Locate the cell with the specified text and output its [X, Y] center coordinate. 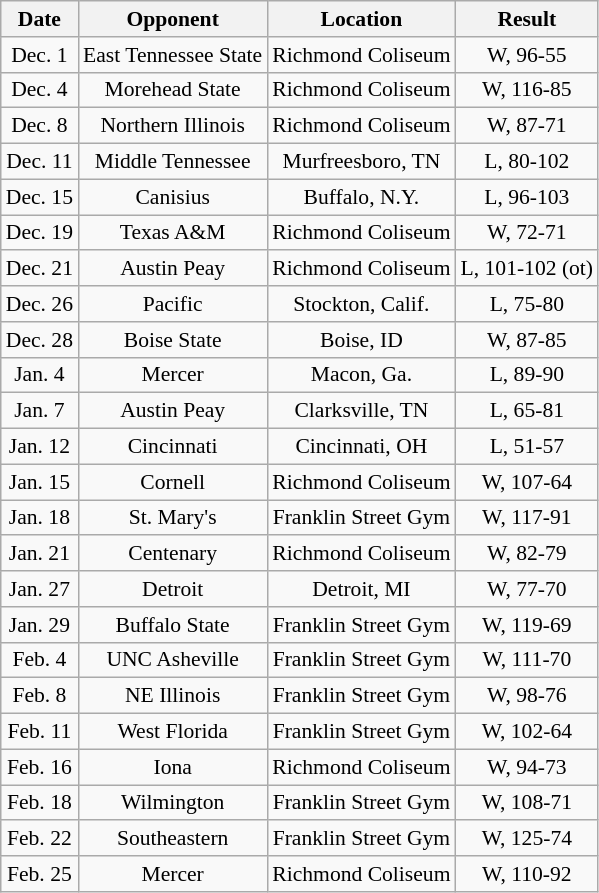
W, 87-71 [528, 126]
Result [528, 19]
L, 51-57 [528, 447]
W, 77-70 [528, 589]
Dec. 15 [40, 197]
Clarksville, TN [361, 411]
Murfreesboro, TN [361, 162]
Iona [172, 767]
Jan. 15 [40, 482]
Dec. 4 [40, 90]
W, 107-64 [528, 482]
NE Illinois [172, 696]
Middle Tennessee [172, 162]
Dec. 26 [40, 304]
Feb. 18 [40, 803]
W, 110-92 [528, 874]
L, 80-102 [528, 162]
W, 82-79 [528, 554]
W, 72-71 [528, 233]
Jan. 12 [40, 447]
Dec. 21 [40, 269]
W, 117-91 [528, 518]
Boise State [172, 340]
Feb. 16 [40, 767]
Opponent [172, 19]
W, 111-70 [528, 660]
St. Mary's [172, 518]
W, 125-74 [528, 839]
Dec. 8 [40, 126]
L, 96-103 [528, 197]
Cincinnati [172, 447]
Northern Illinois [172, 126]
Jan. 4 [40, 375]
Buffalo, N.Y. [361, 197]
UNC Asheville [172, 660]
W, 87-85 [528, 340]
Boise, ID [361, 340]
Location [361, 19]
West Florida [172, 732]
W, 116-85 [528, 90]
Dec. 19 [40, 233]
L, 65-81 [528, 411]
L, 101-102 (ot) [528, 269]
Dec. 1 [40, 55]
Feb. 8 [40, 696]
Date [40, 19]
Dec. 11 [40, 162]
Jan. 21 [40, 554]
W, 94-73 [528, 767]
Jan. 18 [40, 518]
Buffalo State [172, 625]
W, 119-69 [528, 625]
Morehead State [172, 90]
Dec. 28 [40, 340]
Detroit [172, 589]
Macon, Ga. [361, 375]
L, 89-90 [528, 375]
Cincinnati, OH [361, 447]
W, 102-64 [528, 732]
Feb. 4 [40, 660]
Detroit, MI [361, 589]
Feb. 22 [40, 839]
Southeastern [172, 839]
Feb. 25 [40, 874]
W, 96-55 [528, 55]
East Tennessee State [172, 55]
W, 108-71 [528, 803]
Cornell [172, 482]
Stockton, Calif. [361, 304]
Texas A&M [172, 233]
Pacific [172, 304]
Canisius [172, 197]
Jan. 29 [40, 625]
Centenary [172, 554]
Feb. 11 [40, 732]
Jan. 7 [40, 411]
L, 75-80 [528, 304]
Wilmington [172, 803]
W, 98-76 [528, 696]
Jan. 27 [40, 589]
